Scan for the cell matching the given text and deliver its [x, y] coordinate at center. 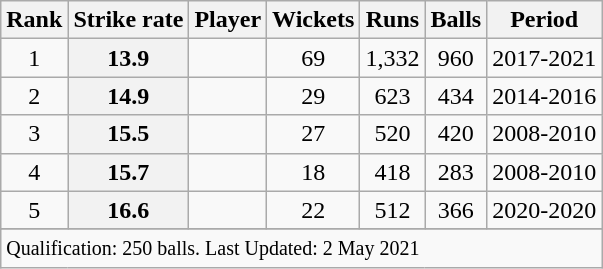
283 [456, 172]
18 [314, 172]
960 [456, 58]
418 [392, 172]
Qualification: 250 balls. Last Updated: 2 May 2021 [302, 248]
2 [34, 96]
2017-2021 [544, 58]
1 [34, 58]
69 [314, 58]
Wickets [314, 20]
Runs [392, 20]
14.9 [128, 96]
13.9 [128, 58]
29 [314, 96]
22 [314, 210]
Strike rate [128, 20]
Player [228, 20]
15.5 [128, 134]
366 [456, 210]
3 [34, 134]
1,332 [392, 58]
2014-2016 [544, 96]
15.7 [128, 172]
623 [392, 96]
434 [456, 96]
420 [456, 134]
27 [314, 134]
16.6 [128, 210]
512 [392, 210]
Balls [456, 20]
5 [34, 210]
4 [34, 172]
2020-2020 [544, 210]
Period [544, 20]
520 [392, 134]
Rank [34, 20]
